Output the (x, y) coordinate of the center of the cell containing the given text.  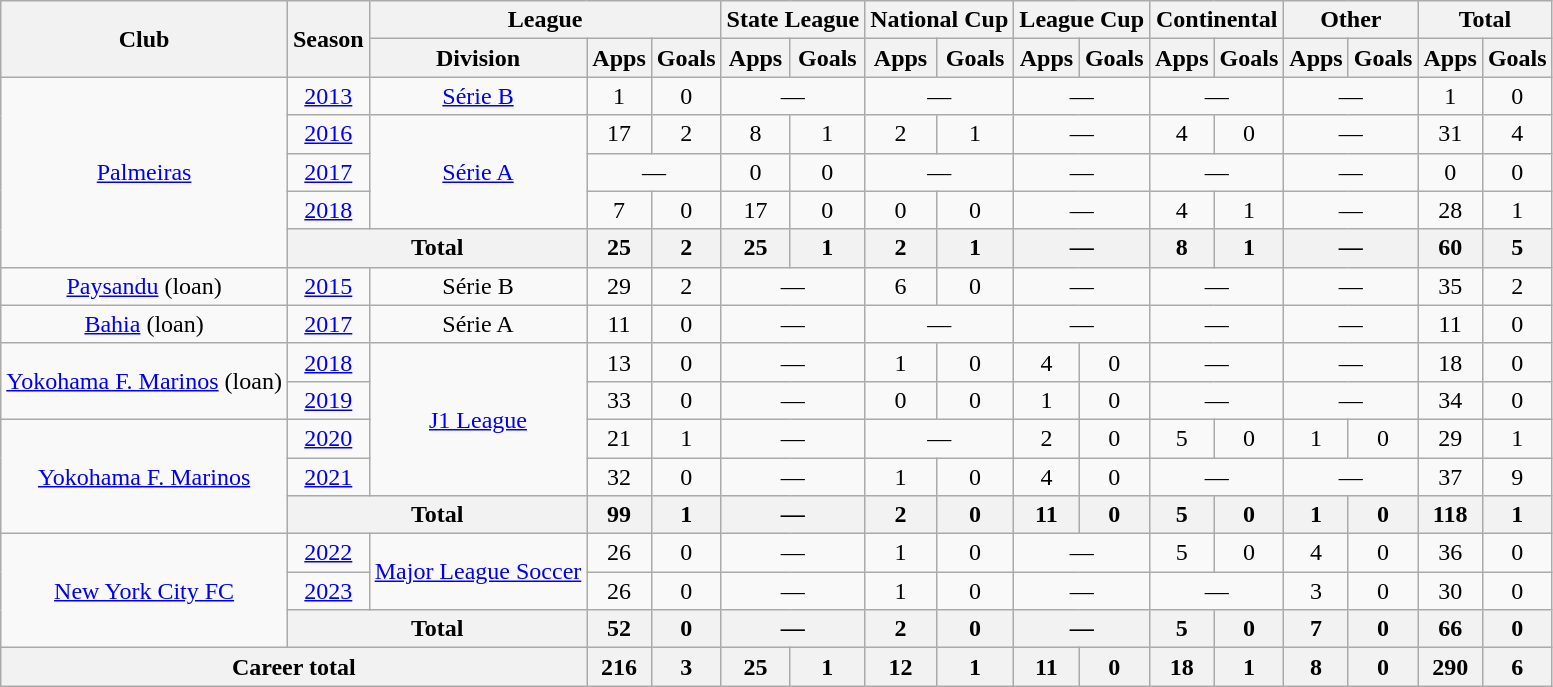
Major League Soccer (478, 572)
32 (619, 477)
2013 (328, 96)
Division (478, 58)
State League (793, 20)
2020 (328, 438)
9 (1517, 477)
League (545, 20)
League Cup (1082, 20)
Career total (294, 667)
34 (1450, 400)
36 (1450, 553)
37 (1450, 477)
60 (1450, 248)
216 (619, 667)
118 (1450, 515)
52 (619, 629)
J1 League (478, 419)
290 (1450, 667)
2023 (328, 591)
2019 (328, 400)
Yokohama F. Marinos (loan) (144, 381)
2016 (328, 134)
National Cup (940, 20)
30 (1450, 591)
Club (144, 39)
Yokohama F. Marinos (144, 476)
Other (1351, 20)
Bahia (loan) (144, 324)
99 (619, 515)
Palmeiras (144, 172)
28 (1450, 210)
Continental (1217, 20)
2022 (328, 553)
2015 (328, 286)
2021 (328, 477)
31 (1450, 134)
13 (619, 362)
33 (619, 400)
Season (328, 39)
35 (1450, 286)
66 (1450, 629)
Paysandu (loan) (144, 286)
21 (619, 438)
12 (901, 667)
New York City FC (144, 591)
